Pinpoint the cell where the given text exists, returning its [X, Y] midpoint coordinate. 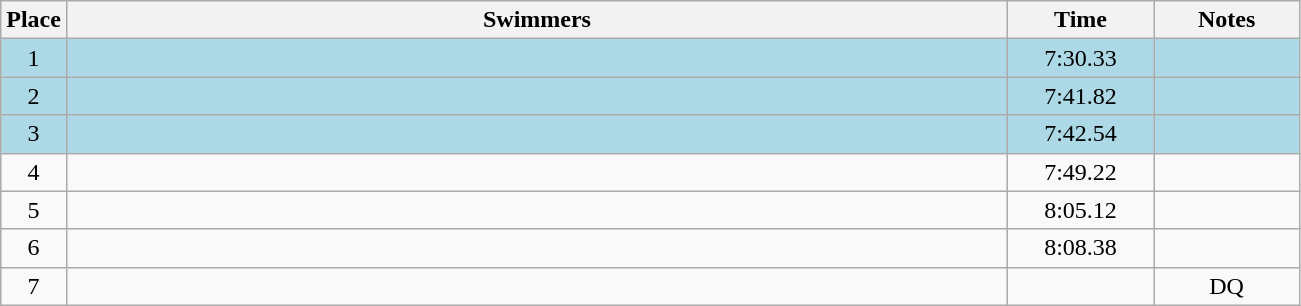
4 [34, 172]
2 [34, 96]
7:41.82 [1081, 96]
Notes [1227, 20]
3 [34, 134]
6 [34, 248]
5 [34, 210]
Swimmers [536, 20]
1 [34, 58]
7 [34, 286]
Place [34, 20]
Time [1081, 20]
7:30.33 [1081, 58]
7:49.22 [1081, 172]
8:05.12 [1081, 210]
8:08.38 [1081, 248]
7:42.54 [1081, 134]
DQ [1227, 286]
